Find where the given text appears and provide that cell's center as (x, y) coordinate. 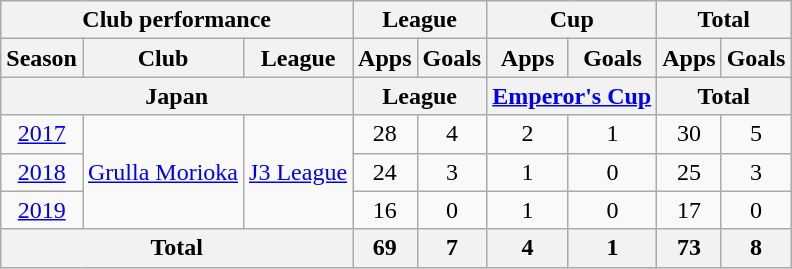
2019 (42, 210)
16 (385, 210)
Emperor's Cup (572, 96)
Grulla Morioka (162, 172)
17 (689, 210)
69 (385, 248)
Club performance (177, 20)
2018 (42, 172)
Cup (572, 20)
30 (689, 134)
24 (385, 172)
5 (756, 134)
Club (162, 58)
7 (452, 248)
Season (42, 58)
2017 (42, 134)
28 (385, 134)
Japan (177, 96)
J3 League (298, 172)
8 (756, 248)
2 (528, 134)
25 (689, 172)
73 (689, 248)
